Pinpoint the cell where the given text exists, returning its (x, y) midpoint coordinate. 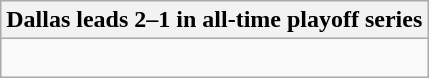
Dallas leads 2–1 in all-time playoff series (214, 20)
